Detect which cell encompasses the target text, then output its (X, Y) center coordinate. 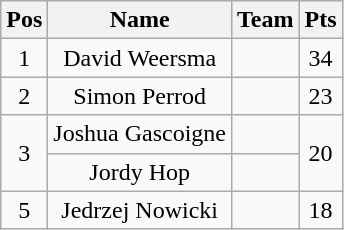
2 (24, 96)
Name (140, 20)
5 (24, 210)
34 (320, 58)
Pos (24, 20)
3 (24, 153)
David Weersma (140, 58)
Team (266, 20)
Joshua Gascoigne (140, 134)
Jedrzej Nowicki (140, 210)
20 (320, 153)
Jordy Hop (140, 172)
Simon Perrod (140, 96)
1 (24, 58)
Pts (320, 20)
23 (320, 96)
18 (320, 210)
